Identify which cell holds the provided text, then report its (X, Y) central coordinate. 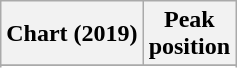
Peak position (189, 34)
Chart (2019) (72, 34)
